For the text-containing cell, return its midpoint in (X, Y) coordinate format. 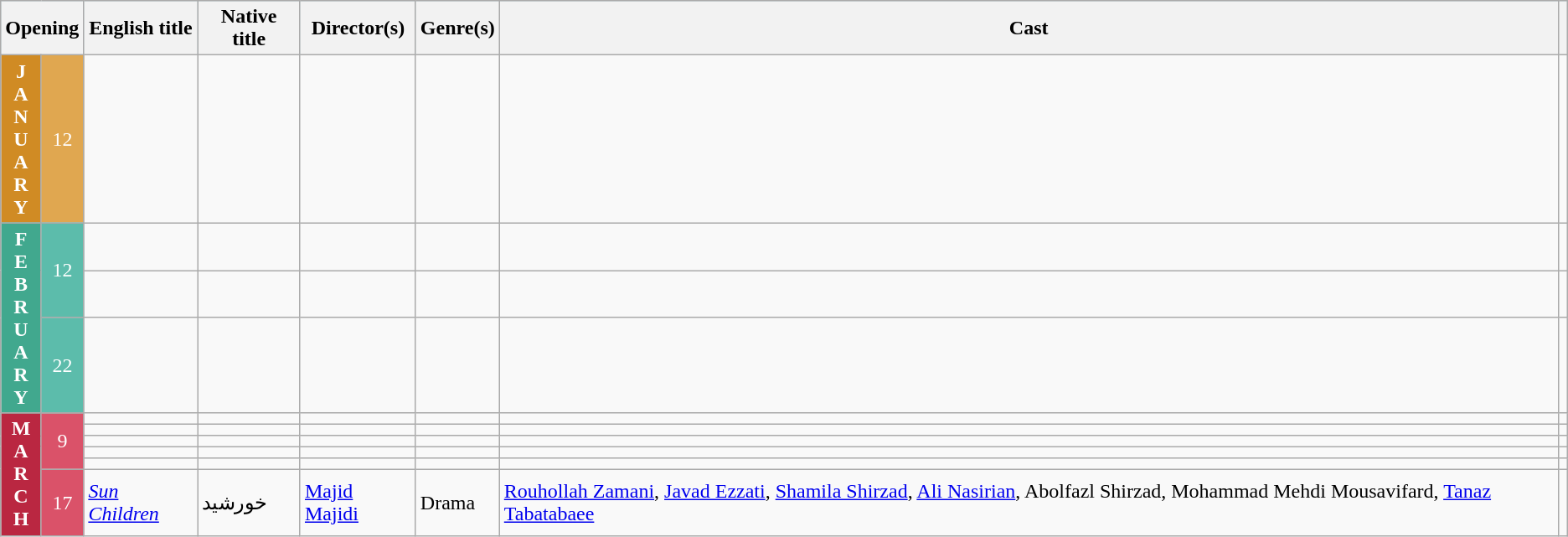
FEBRUARY (22, 318)
Native title (250, 28)
9 (62, 441)
Director(s) (358, 28)
English title (141, 28)
Opening (42, 28)
خورشید (250, 503)
Genre(s) (457, 28)
Cast (1029, 28)
Rouhollah Zamani, Javad Ezzati, Shamila Shirzad, Ali Nasirian, Abolfazl Shirzad, Mohammad Mehdi Mousavifard, Tanaz Tabatabaee (1029, 503)
Drama (457, 503)
Sun Children (141, 503)
JANUARY (22, 139)
17 (62, 503)
22 (62, 365)
Majid Majidi (358, 503)
MARCH (22, 474)
